Capture the cell that displays the provided text and extract its (x, y) central coordinate. 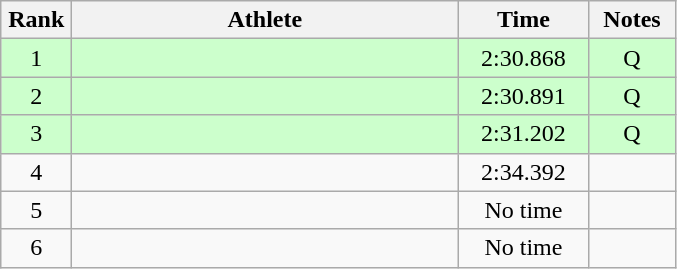
Rank (36, 20)
2:30.891 (524, 96)
2:30.868 (524, 58)
6 (36, 248)
4 (36, 172)
2 (36, 96)
Time (524, 20)
Athlete (265, 20)
1 (36, 58)
5 (36, 210)
3 (36, 134)
2:34.392 (524, 172)
Notes (632, 20)
2:31.202 (524, 134)
